Provide the [x, y] coordinate of the cell's center where the given text is located.  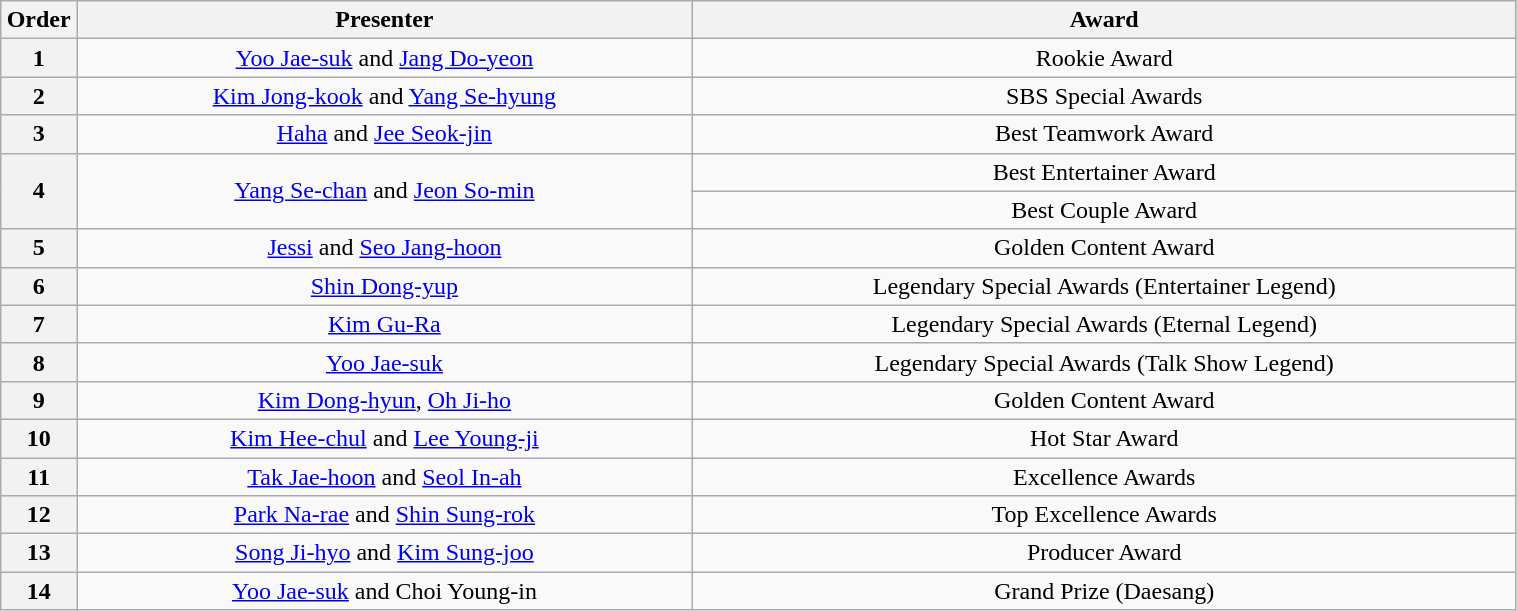
Yoo Jae-suk and Jang Do-yeon [384, 58]
Best Entertainer Award [1104, 172]
Top Excellence Awards [1104, 515]
8 [39, 362]
Grand Prize (Daesang) [1104, 591]
Producer Award [1104, 553]
1 [39, 58]
Tak Jae-hoon and Seol In-ah [384, 477]
Award [1104, 20]
3 [39, 134]
Legendary Special Awards (Eternal Legend) [1104, 324]
11 [39, 477]
9 [39, 400]
6 [39, 286]
Best Couple Award [1104, 210]
7 [39, 324]
Rookie Award [1104, 58]
Legendary Special Awards (Entertainer Legend) [1104, 286]
Kim Gu-Ra [384, 324]
Jessi and Seo Jang-hoon [384, 248]
Kim Hee-chul and Lee Young-ji [384, 438]
Kim Dong-hyun, Oh Ji-ho [384, 400]
SBS Special Awards [1104, 96]
Yoo Jae-suk [384, 362]
Song Ji-hyo and Kim Sung-joo [384, 553]
Excellence Awards [1104, 477]
Best Teamwork Award [1104, 134]
Haha and Jee Seok-jin [384, 134]
5 [39, 248]
Legendary Special Awards (Talk Show Legend) [1104, 362]
Shin Dong-yup [384, 286]
Yoo Jae-suk and Choi Young-in [384, 591]
Yang Se-chan and Jeon So-min [384, 191]
2 [39, 96]
10 [39, 438]
Presenter [384, 20]
Kim Jong-kook and Yang Se-hyung [384, 96]
14 [39, 591]
13 [39, 553]
4 [39, 191]
Order [39, 20]
12 [39, 515]
Hot Star Award [1104, 438]
Park Na-rae and Shin Sung-rok [384, 515]
